Capture the cell that displays the provided text and extract its [x, y] central coordinate. 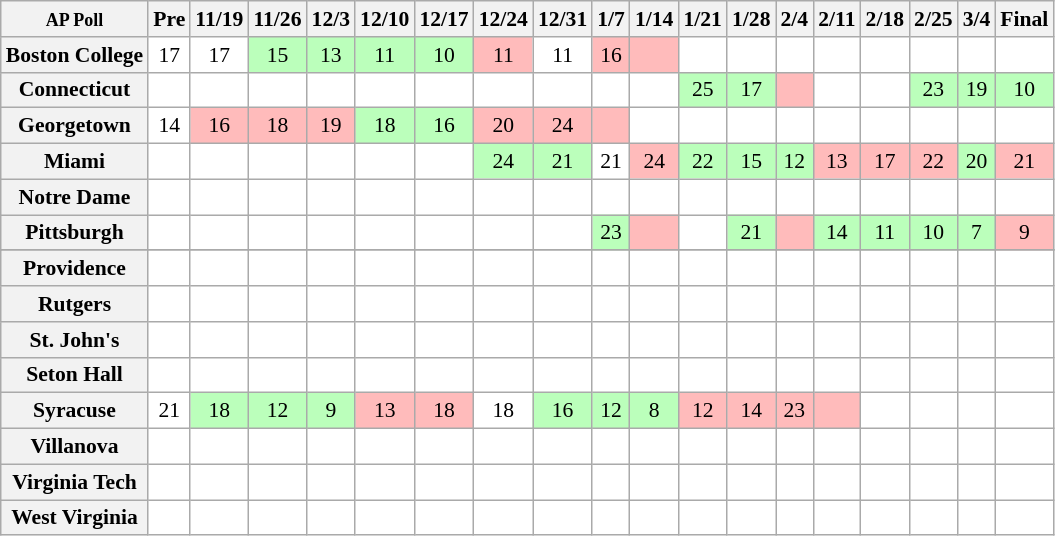
1/7 [611, 19]
2/11 [836, 19]
Seton Hall [74, 375]
11/26 [277, 19]
Connecticut [74, 90]
2/18 [886, 19]
1/28 [752, 19]
Rutgers [74, 304]
Miami [74, 162]
7 [977, 233]
2/25 [934, 19]
3/4 [977, 19]
St. John's [74, 340]
Pre [169, 19]
Providence [74, 269]
AP Poll [74, 19]
Villanova [74, 447]
8 [654, 411]
12/3 [332, 19]
1/14 [654, 19]
11/19 [219, 19]
12/10 [384, 19]
12/17 [444, 19]
Boston College [74, 55]
West Virginia [74, 518]
12/24 [504, 19]
Final [1024, 19]
Notre Dame [74, 197]
Virginia Tech [74, 482]
Pittsburgh [74, 233]
Syracuse [74, 411]
12/31 [562, 19]
2/4 [795, 19]
Georgetown [74, 126]
1/21 [702, 19]
25 [702, 90]
